Output the (X, Y) coordinate of the center of the cell containing the given text.  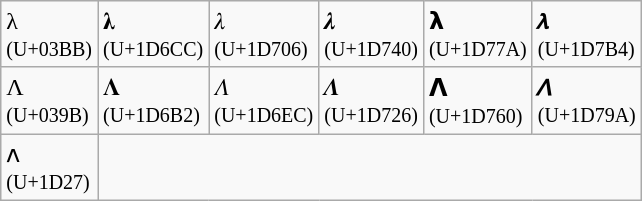
𝞚(U+1D79A) (586, 100)
𝜦(U+1D726) (372, 100)
𝛬(U+1D6EC) (264, 100)
𝝠(U+1D760) (478, 100)
ᴧ(U+1D27) (50, 168)
𝝺(U+1D77A) (478, 34)
𝝀(U+1D740) (372, 34)
𝜆(U+1D706) (264, 34)
𝛌(U+1D6CC) (154, 34)
𝞴(U+1D7B4) (586, 34)
Λ(U+039B) (50, 100)
𝚲(U+1D6B2) (154, 100)
λ(U+03BB) (50, 34)
